Determine the (x, y) coordinate at the center of the cell enclosing the given text.  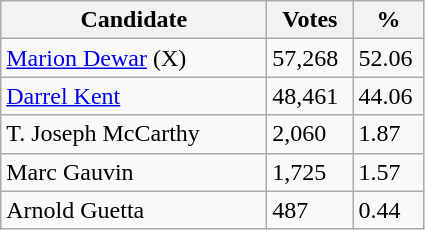
T. Joseph McCarthy (134, 134)
57,268 (310, 58)
1.87 (388, 134)
487 (310, 210)
Arnold Guetta (134, 210)
1.57 (388, 172)
48,461 (310, 96)
Marion Dewar (X) (134, 58)
Votes (310, 20)
0.44 (388, 210)
Marc Gauvin (134, 172)
1,725 (310, 172)
% (388, 20)
52.06 (388, 58)
44.06 (388, 96)
Darrel Kent (134, 96)
Candidate (134, 20)
2,060 (310, 134)
